Search for the cell housing the specified text and yield its (X, Y) center coordinate. 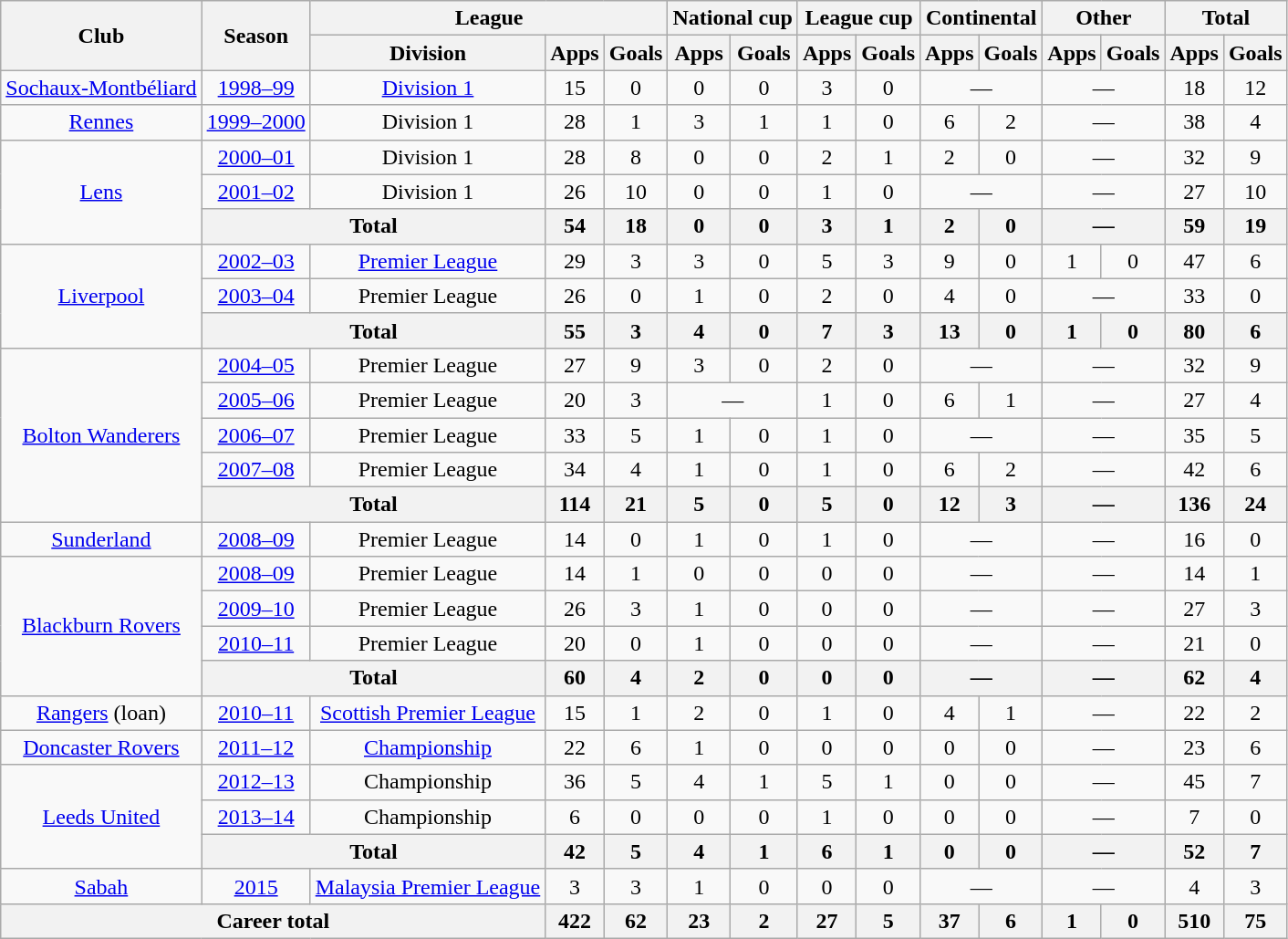
45 (1194, 782)
Continental (982, 18)
114 (575, 505)
2011–12 (255, 747)
Lens (101, 192)
Bolton Wanderers (101, 434)
2009–10 (255, 609)
35 (1194, 435)
League cup (858, 18)
Club (101, 36)
Sabah (101, 886)
80 (1194, 330)
2001–02 (255, 192)
2007–08 (255, 470)
Blackburn Rovers (101, 626)
16 (1194, 539)
75 (1255, 921)
54 (575, 226)
24 (1255, 505)
2012–13 (255, 782)
59 (1194, 226)
13 (950, 330)
Scottish Premier League (428, 713)
Division (428, 53)
2004–05 (255, 365)
47 (1194, 261)
Leeds United (101, 817)
2003–04 (255, 296)
2006–07 (255, 435)
Career total (274, 921)
29 (575, 261)
2013–14 (255, 817)
Season (255, 36)
2002–03 (255, 261)
Sochaux-Montbéliard (101, 88)
36 (575, 782)
Doncaster Rovers (101, 747)
1998–99 (255, 88)
1999–2000 (255, 122)
55 (575, 330)
38 (1194, 122)
League (489, 18)
Other (1104, 18)
Rangers (loan) (101, 713)
2015 (255, 886)
Malaysia Premier League (428, 886)
8 (636, 157)
60 (575, 678)
National cup (732, 18)
Liverpool (101, 296)
136 (1194, 505)
2000–01 (255, 157)
Sunderland (101, 539)
510 (1194, 921)
Rennes (101, 122)
52 (1194, 851)
37 (950, 921)
34 (575, 470)
422 (575, 921)
2005–06 (255, 400)
19 (1255, 226)
